For the text-containing cell, return its midpoint in (X, Y) coordinate format. 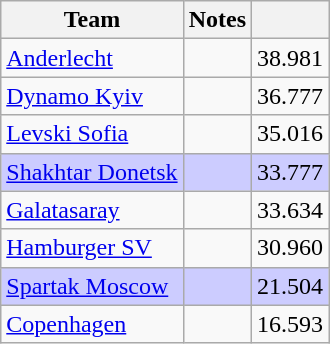
Shakhtar Donetsk (92, 172)
Team (92, 20)
36.777 (290, 96)
Spartak Moscow (92, 286)
33.777 (290, 172)
Notes (217, 20)
Levski Sofia (92, 134)
21.504 (290, 286)
30.960 (290, 248)
Anderlecht (92, 58)
Copenhagen (92, 324)
33.634 (290, 210)
Hamburger SV (92, 248)
38.981 (290, 58)
Dynamo Kyiv (92, 96)
Galatasaray (92, 210)
35.016 (290, 134)
16.593 (290, 324)
